Locate the cell with the specified text and output its (X, Y) center coordinate. 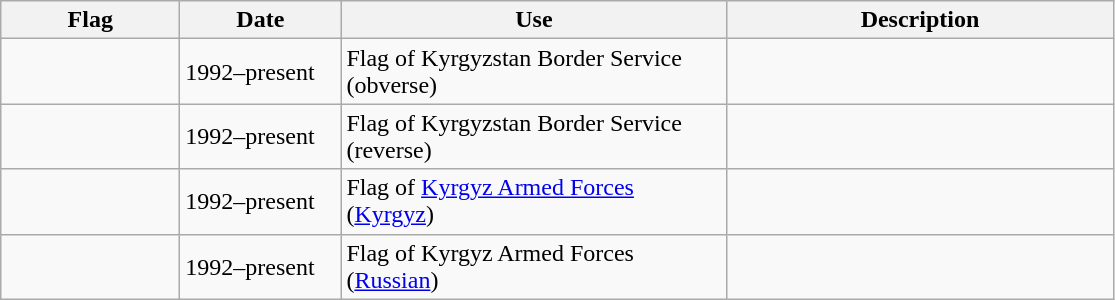
Date (260, 20)
Flag of Kyrgyz Armed Forces (Russian) (534, 266)
Flag of Kyrgyz Armed Forces (Kyrgyz) (534, 202)
Flag (90, 20)
Flag of Kyrgyzstan Border Service (obverse) (534, 72)
Description (920, 20)
Flag of Kyrgyzstan Border Service (reverse) (534, 136)
Use (534, 20)
